Identify which cell holds the provided text, then report its (X, Y) central coordinate. 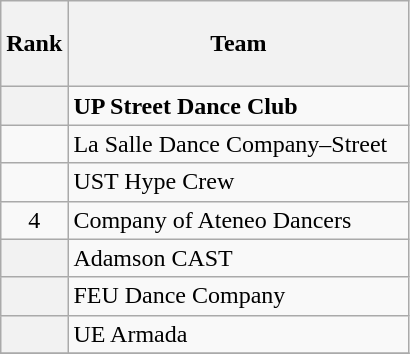
UP Street Dance Club (238, 106)
UST Hype Crew (238, 182)
4 (34, 220)
La Salle Dance Company–Street (238, 144)
UE Armada (238, 334)
FEU Dance Company (238, 296)
Team (238, 44)
Adamson CAST (238, 258)
Rank (34, 44)
Company of Ateneo Dancers (238, 220)
